Return [X, Y] of the center of cell containing provided text 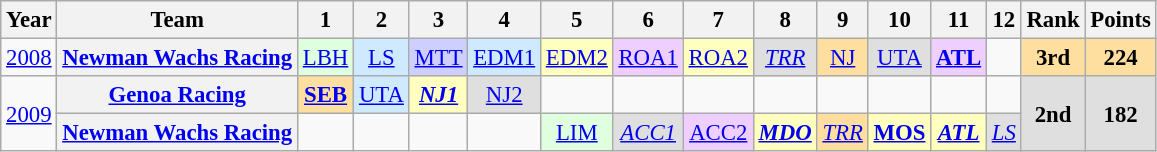
NJ [842, 58]
ROA2 [718, 58]
2nd [1053, 114]
4 [504, 20]
ACC2 [718, 133]
MTT [438, 58]
Rank [1053, 20]
6 [648, 20]
11 [959, 20]
2009 [29, 114]
5 [576, 20]
Genoa Racing [178, 95]
MDO [785, 133]
MOS [900, 133]
Team [178, 20]
LBH [325, 58]
2 [382, 20]
NJ1 [438, 95]
3 [438, 20]
1 [325, 20]
7 [718, 20]
NJ2 [504, 95]
2008 [29, 58]
EDM1 [504, 58]
224 [1120, 58]
9 [842, 20]
Points [1120, 20]
ACC1 [648, 133]
10 [900, 20]
EDM2 [576, 58]
8 [785, 20]
LIM [576, 133]
ROA1 [648, 58]
12 [1004, 20]
SEB [325, 95]
182 [1120, 114]
3rd [1053, 58]
Year [29, 20]
